Identify which cell holds the provided text, then report its [x, y] central coordinate. 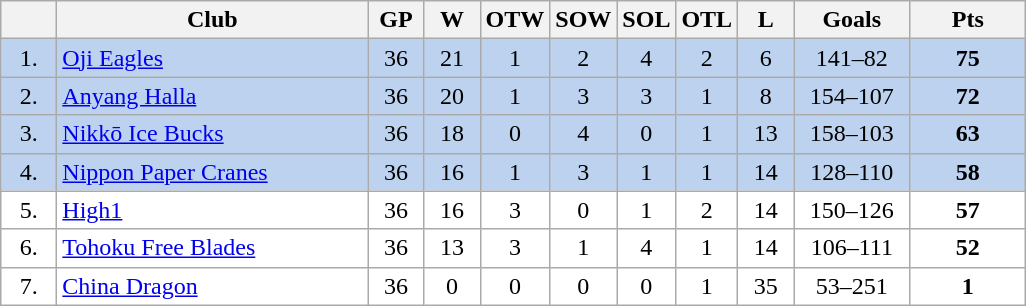
20 [452, 96]
6 [766, 58]
150–126 [852, 210]
158–103 [852, 134]
Goals [852, 20]
High1 [212, 210]
106–111 [852, 248]
4. [29, 172]
141–82 [852, 58]
7. [29, 286]
18 [452, 134]
OTW [515, 20]
57 [968, 210]
L [766, 20]
OTL [707, 20]
Pts [968, 20]
52 [968, 248]
63 [968, 134]
1. [29, 58]
SOL [646, 20]
35 [766, 286]
6. [29, 248]
W [452, 20]
GP [396, 20]
58 [968, 172]
Nikkō Ice Bucks [212, 134]
154–107 [852, 96]
72 [968, 96]
2. [29, 96]
Oji Eagles [212, 58]
75 [968, 58]
5. [29, 210]
SOW [584, 20]
Club [212, 20]
53–251 [852, 286]
3. [29, 134]
21 [452, 58]
Tohoku Free Blades [212, 248]
128–110 [852, 172]
China Dragon [212, 286]
Nippon Paper Cranes [212, 172]
8 [766, 96]
Anyang Halla [212, 96]
